From the cell containing the given text, extract its center point as [X, Y] coordinate. 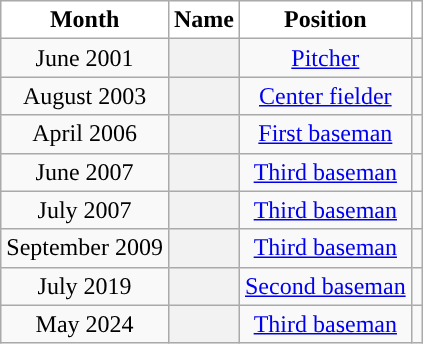
May 2024 [85, 324]
First baseman [325, 134]
Name [204, 20]
September 2009 [85, 248]
Position [325, 20]
Pitcher [325, 58]
April 2006 [85, 134]
July 2019 [85, 286]
June 2007 [85, 172]
Second baseman [325, 286]
Center fielder [325, 96]
June 2001 [85, 58]
July 2007 [85, 210]
August 2003 [85, 96]
Month [85, 20]
